Determine the [x, y] coordinate at the center of the cell enclosing the given text.  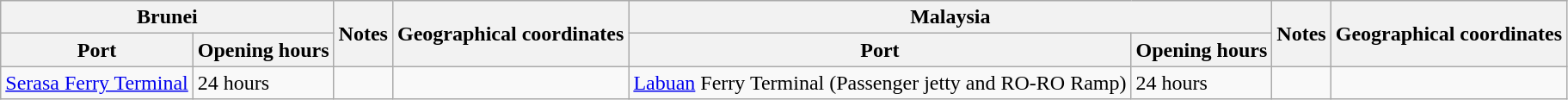
Brunei [167, 17]
Labuan Ferry Terminal (Passenger jetty and RO-RO Ramp) [880, 83]
Malaysia [950, 17]
Serasa Ferry Terminal [97, 83]
